Provide the (x, y) coordinate of the cell's center where the given text is located.  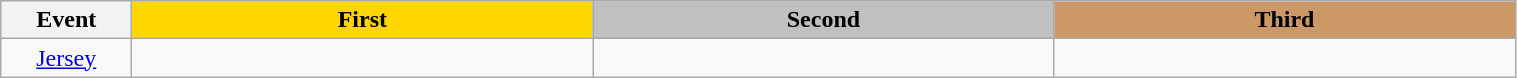
Third (1284, 20)
Jersey (66, 58)
Event (66, 20)
First (362, 20)
Second (824, 20)
